Output the [x, y] coordinate of the center of the cell containing the given text.  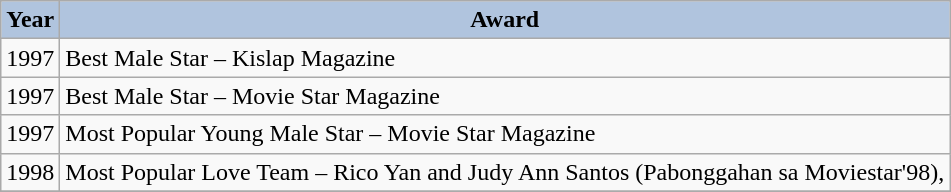
Best Male Star – Kislap Magazine [505, 58]
Best Male Star – Movie Star Magazine [505, 96]
Most Popular Young Male Star – Movie Star Magazine [505, 134]
Year [30, 20]
1998 [30, 172]
Most Popular Love Team – Rico Yan and Judy Ann Santos (Pabonggahan sa Moviestar'98), [505, 172]
Award [505, 20]
